Provide the [x, y] coordinate of the cell's center where the given text is located.  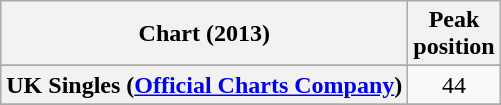
Chart (2013) [204, 34]
Peakposition [454, 34]
UK Singles (Official Charts Company) [204, 85]
44 [454, 85]
